Search for the cell housing the specified text and yield its (x, y) center coordinate. 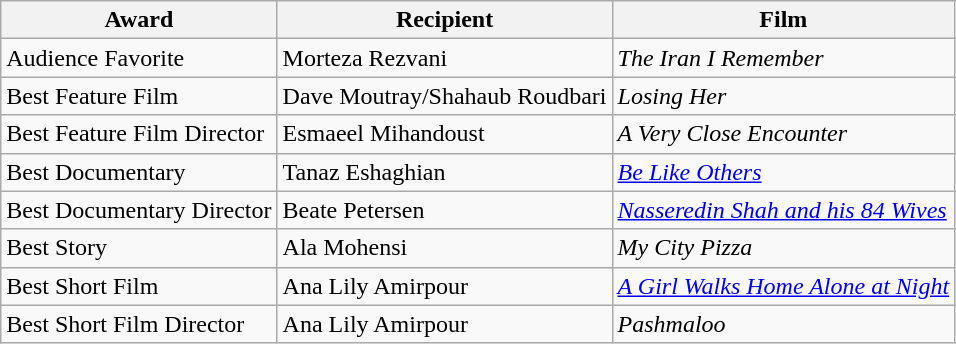
Esmaeel Mihandoust (444, 134)
A Very Close Encounter (784, 134)
Best Feature Film Director (139, 134)
Dave Moutray/Shahaub Roudbari (444, 96)
Film (784, 20)
Best Short Film Director (139, 324)
Audience Favorite (139, 58)
The Iran I Remember (784, 58)
Best Short Film (139, 286)
Best Documentary (139, 172)
Losing Her (784, 96)
Award (139, 20)
Nasseredin Shah and his 84 Wives (784, 210)
Beate Petersen (444, 210)
Recipient (444, 20)
Best Story (139, 248)
Morteza Rezvani (444, 58)
Be Like Others (784, 172)
A Girl Walks Home Alone at Night (784, 286)
Best Documentary Director (139, 210)
Tanaz Eshaghian (444, 172)
My City Pizza (784, 248)
Pashmaloo (784, 324)
Best Feature Film (139, 96)
Ala Mohensi (444, 248)
